Find where the given text appears and provide that cell's center as (x, y) coordinate. 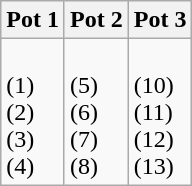
Pot 3 (160, 20)
(10) (11) (12) (13) (160, 112)
Pot 2 (96, 20)
Pot 1 (33, 20)
(1) (2) (3) (4) (33, 112)
(5) (6) (7) (8) (96, 112)
